Extract the (X, Y) coordinate from the center of the cell holding the provided text.  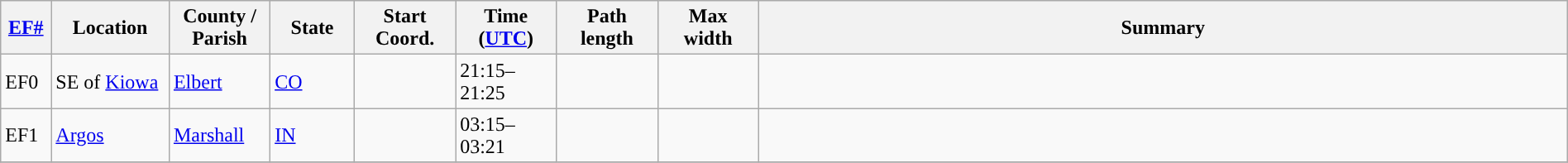
IN (313, 136)
Elbert (219, 81)
Max width (708, 28)
Location (111, 28)
Summary (1163, 28)
21:15–21:25 (506, 81)
Start Coord. (404, 28)
Path length (607, 28)
State (313, 28)
Marshall (219, 136)
03:15–03:21 (506, 136)
Argos (111, 136)
CO (313, 81)
County / Parish (219, 28)
EF1 (26, 136)
SE of Kiowa (111, 81)
EF0 (26, 81)
Time (UTC) (506, 28)
EF# (26, 28)
